Return the [x, y] coordinate for the center point of the cell that contains the specified text.  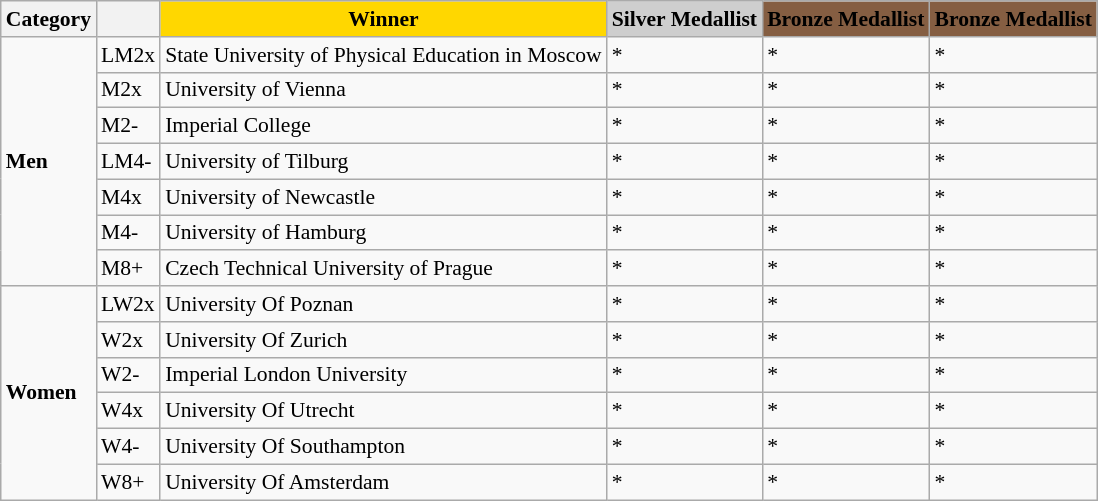
Men [48, 162]
University Of Zurich [384, 340]
Czech Technical University of Prague [384, 269]
Women [48, 393]
W8+ [128, 482]
University Of Southampton [384, 447]
LW2x [128, 304]
Winner [384, 19]
W2- [128, 375]
M2- [128, 126]
M2x [128, 90]
University of Vienna [384, 90]
M8+ [128, 269]
W2x [128, 340]
LM2x [128, 55]
University of Tilburg [384, 162]
State University of Physical Education in Moscow [384, 55]
University Of Amsterdam [384, 482]
Imperial London University [384, 375]
University of Hamburg [384, 233]
University Of Poznan [384, 304]
Imperial College [384, 126]
University of Newcastle [384, 197]
M4x [128, 197]
Category [48, 19]
University Of Utrecht [384, 411]
W4- [128, 447]
M4- [128, 233]
Silver Medallist [684, 19]
LM4- [128, 162]
W4x [128, 411]
